Return the [x, y] coordinate for the center point of the cell that contains the specified text.  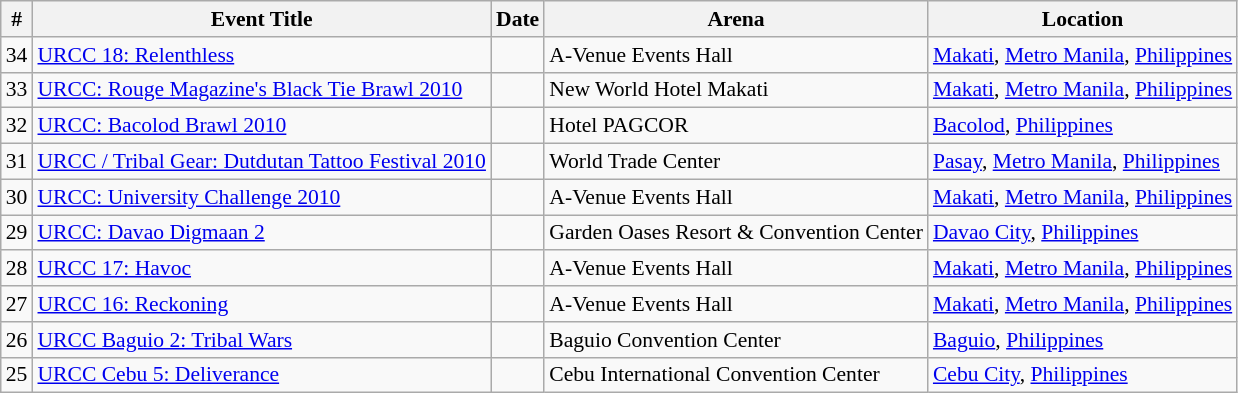
New World Hotel Makati [736, 90]
Date [518, 19]
Cebu City, Philippines [1082, 375]
URCC: Rouge Magazine's Black Tie Brawl 2010 [262, 90]
33 [17, 90]
28 [17, 269]
27 [17, 304]
URCC Baguio 2: Tribal Wars [262, 340]
Cebu International Convention Center [736, 375]
URCC 16: Reckoning [262, 304]
Pasay, Metro Manila, Philippines [1082, 162]
URCC 17: Havoc [262, 269]
26 [17, 340]
25 [17, 375]
URCC: Davao Digmaan 2 [262, 233]
URCC: University Challenge 2010 [262, 197]
URCC / Tribal Gear: Dutdutan Tattoo Festival 2010 [262, 162]
URCC: Bacolod Brawl 2010 [262, 126]
Location [1082, 19]
World Trade Center [736, 162]
Davao City, Philippines [1082, 233]
Arena [736, 19]
Hotel PAGCOR [736, 126]
29 [17, 233]
Baguio, Philippines [1082, 340]
32 [17, 126]
Garden Oases Resort & Convention Center [736, 233]
34 [17, 55]
URCC 18: Relenthless [262, 55]
URCC Cebu 5: Deliverance [262, 375]
Baguio Convention Center [736, 340]
Bacolod, Philippines [1082, 126]
31 [17, 162]
# [17, 19]
Event Title [262, 19]
30 [17, 197]
